Return the (x, y) coordinate for the center point of the cell that contains the specified text.  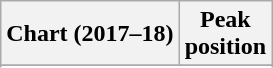
Chart (2017–18) (90, 34)
Peakposition (225, 34)
